Return the (x, y) coordinate for the center point of the cell that contains the specified text.  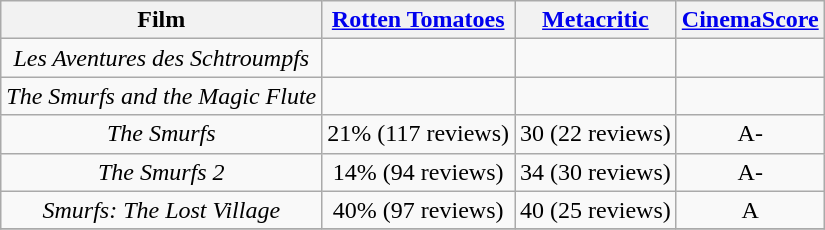
The Smurfs (162, 134)
14% (94 reviews) (418, 172)
30 (22 reviews) (596, 134)
40% (97 reviews) (418, 210)
CinemaScore (750, 20)
The Smurfs and the Magic Flute (162, 96)
The Smurfs 2 (162, 172)
Rotten Tomatoes (418, 20)
Film (162, 20)
21% (117 reviews) (418, 134)
Les Aventures des Schtroumpfs (162, 58)
A (750, 210)
40 (25 reviews) (596, 210)
34 (30 reviews) (596, 172)
Smurfs: The Lost Village (162, 210)
Metacritic (596, 20)
